Output the [X, Y] coordinate of the center of the cell containing the given text.  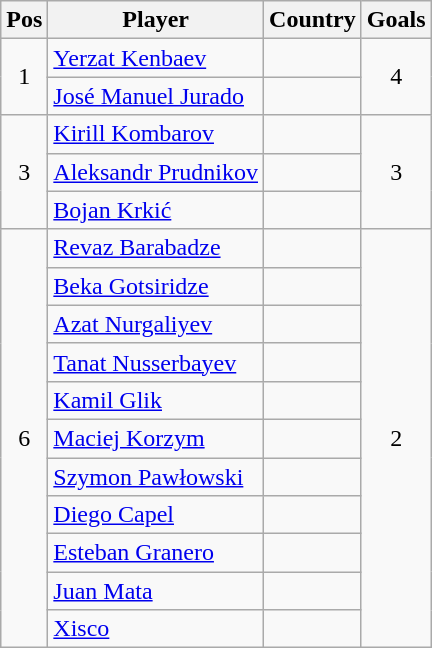
Diego Capel [156, 515]
Juan Mata [156, 591]
1 [24, 77]
Yerzat Kenbaev [156, 58]
Xisco [156, 629]
4 [396, 77]
Kamil Glik [156, 400]
Revaz Barabadze [156, 248]
6 [24, 438]
2 [396, 438]
Tanat Nusserbayev [156, 362]
Country [313, 20]
Pos [24, 20]
Kirill Kombarov [156, 134]
Esteban Granero [156, 553]
Goals [396, 20]
Maciej Korzym [156, 438]
Bojan Krkić [156, 210]
Player [156, 20]
Beka Gotsiridze [156, 286]
Szymon Pawłowski [156, 477]
Azat Nurgaliyev [156, 324]
Aleksandr Prudnikov [156, 172]
José Manuel Jurado [156, 96]
